Capture the cell that displays the provided text and extract its [X, Y] central coordinate. 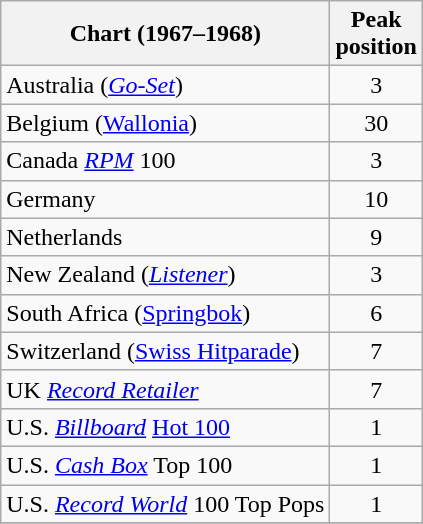
U.S. Record World 100 Top Pops [166, 503]
Netherlands [166, 237]
Chart (1967–1968) [166, 34]
U.S. Billboard Hot 100 [166, 427]
Belgium (Wallonia) [166, 123]
Peakposition [376, 34]
6 [376, 313]
New Zealand (Listener) [166, 275]
30 [376, 123]
South Africa (Springbok) [166, 313]
Switzerland (Swiss Hitparade) [166, 351]
U.S. Cash Box Top 100 [166, 465]
UK Record Retailer [166, 389]
Australia (Go-Set) [166, 85]
Canada RPM 100 [166, 161]
9 [376, 237]
Germany [166, 199]
10 [376, 199]
